Return (X, Y) of the center of cell containing provided text 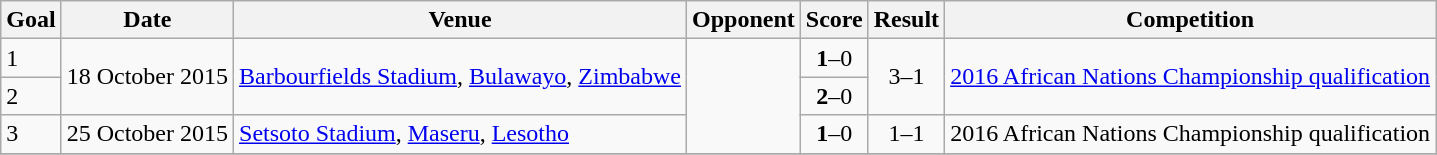
1–1 (906, 134)
Result (906, 20)
Date (147, 20)
Barbourfields Stadium, Bulawayo, Zimbabwe (460, 77)
Goal (31, 20)
2 (31, 96)
2–0 (834, 96)
25 October 2015 (147, 134)
Venue (460, 20)
Score (834, 20)
1 (31, 58)
Setsoto Stadium, Maseru, Lesotho (460, 134)
3 (31, 134)
18 October 2015 (147, 77)
Opponent (743, 20)
Competition (1190, 20)
3–1 (906, 77)
